From the cell containing the given text, extract its center point as [X, Y] coordinate. 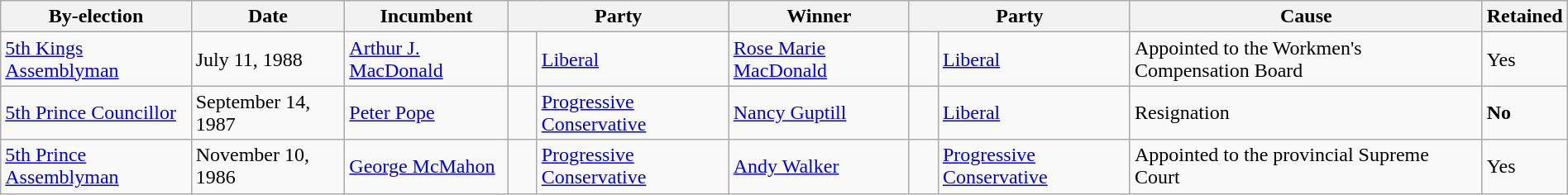
September 14, 1987 [268, 112]
Retained [1525, 17]
July 11, 1988 [268, 59]
5th Prince Councillor [96, 112]
Cause [1306, 17]
Winner [819, 17]
Incumbent [427, 17]
Andy Walker [819, 167]
George McMahon [427, 167]
Date [268, 17]
Nancy Guptill [819, 112]
Resignation [1306, 112]
Peter Pope [427, 112]
Arthur J. MacDonald [427, 59]
Appointed to the Workmen's Compensation Board [1306, 59]
November 10, 1986 [268, 167]
Appointed to the provincial Supreme Court [1306, 167]
Rose Marie MacDonald [819, 59]
No [1525, 112]
5th Kings Assemblyman [96, 59]
By-election [96, 17]
5th Prince Assemblyman [96, 167]
